For the text-containing cell, return its midpoint in (X, Y) coordinate format. 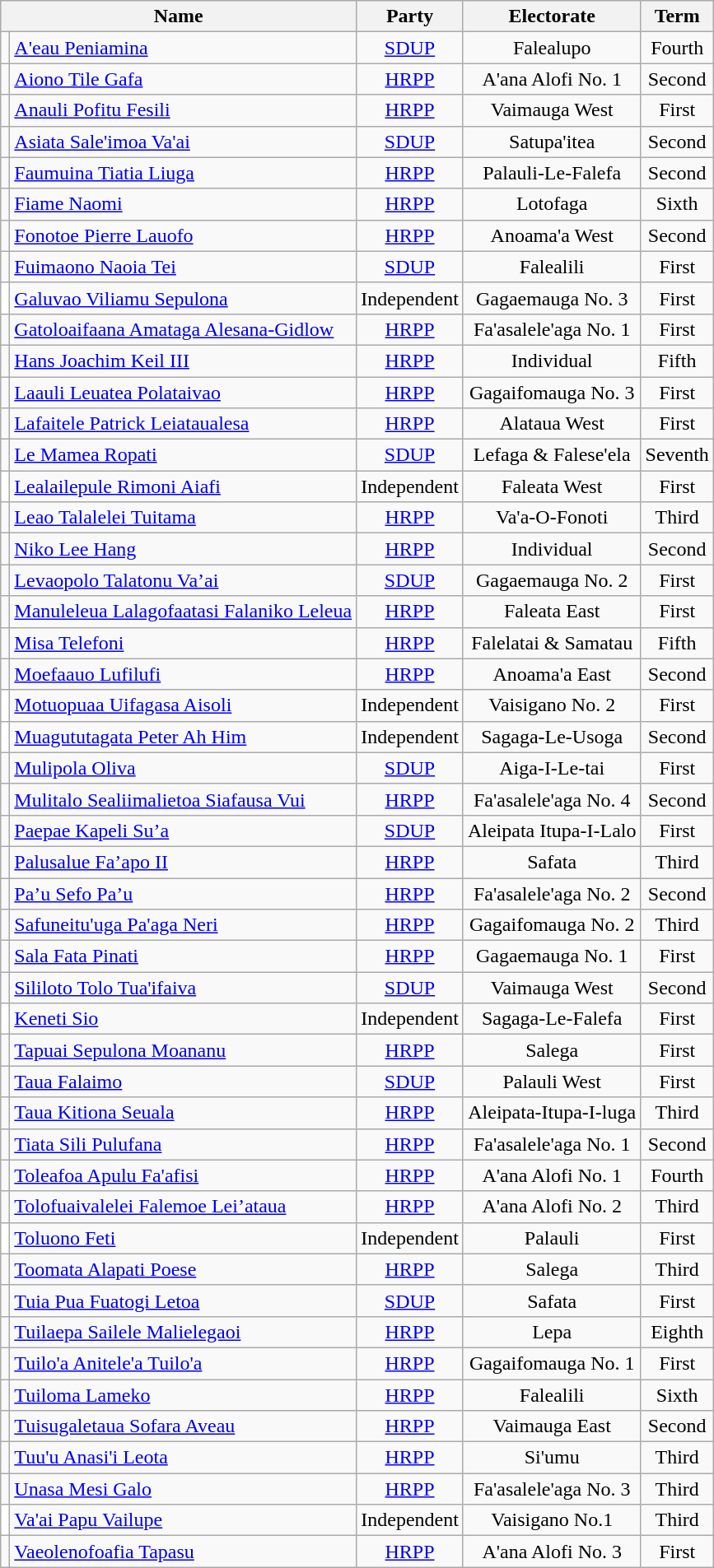
Mulipola Oliva (183, 768)
Seventh (677, 455)
Levaopolo Talatonu Va’ai (183, 580)
Name (179, 16)
Aiga-I-Le-tai (552, 768)
Taua Falaimo (183, 1082)
Fonotoe Pierre Lauofo (183, 235)
A'eau Peniamina (183, 48)
Mulitalo Sealiimalietoa Siafausa Vui (183, 799)
Si'umu (552, 1458)
Falelatai & Samatau (552, 643)
Vaisigano No. 2 (552, 705)
Anoama'a East (552, 674)
Leao Talalelei Tuitama (183, 518)
Anauli Pofitu Fesili (183, 110)
Tuiloma Lameko (183, 1395)
Pa’u Sefo Pa’u (183, 893)
Fa'asalele'aga No. 4 (552, 799)
Fiame Naomi (183, 204)
Paepae Kapeli Su’a (183, 831)
Misa Telefoni (183, 643)
Gatoloaifaana Amataga Alesana-Gidlow (183, 329)
Palauli-Le-Falefa (552, 173)
Toluono Feti (183, 1238)
Toomata Alapati Poese (183, 1269)
Falealupo (552, 48)
Aiono Tile Gafa (183, 79)
Sala Fata Pinati (183, 956)
Sagaga-Le-Usoga (552, 737)
Motuopuaa Uifagasa Aisoli (183, 705)
Gagaifomauga No. 1 (552, 1363)
Safuneitu'uga Pa'aga Neri (183, 925)
Faleata West (552, 486)
Gagaemauga No. 2 (552, 580)
Fa'asalele'aga No. 2 (552, 893)
Lafaitele Patrick Leiataualesa (183, 424)
Tuilo'a Anitele'a Tuilo'a (183, 1363)
Faumuina Tiatia Liuga (183, 173)
Gagaemauga No. 1 (552, 956)
Galuvao Viliamu Sepulona (183, 298)
Aleipata-Itupa-I-luga (552, 1113)
Palusalue Fa’apo II (183, 862)
Fuimaono Naoia Tei (183, 267)
Electorate (552, 16)
Tiata Sili Pulufana (183, 1144)
Toleafoa Apulu Fa'afisi (183, 1175)
Tuu'u Anasi'i Leota (183, 1458)
Sagaga-Le-Falefa (552, 1019)
Manuleleua Lalagofaatasi Falaniko Leleua (183, 612)
Aleipata Itupa-I-Lalo (552, 831)
Tapuai Sepulona Moananu (183, 1050)
Fa'asalele'aga No. 3 (552, 1489)
Lepa (552, 1332)
Hans Joachim Keil III (183, 361)
Vaisigano No.1 (552, 1520)
A'ana Alofi No. 3 (552, 1552)
Vaimauga East (552, 1426)
Laauli Leuatea Polataivao (183, 393)
Taua Kitiona Seuala (183, 1113)
Niko Lee Hang (183, 549)
Lefaga & Falese'ela (552, 455)
Gagaemauga No. 3 (552, 298)
Palauli (552, 1238)
Vaeolenofoafia Tapasu (183, 1552)
Party (410, 16)
Muagututagata Peter Ah Him (183, 737)
Gagaifomauga No. 3 (552, 393)
Sililoto Tolo Tua'ifaiva (183, 988)
Tuia Pua Fuatogi Letoa (183, 1300)
Va'a-O-Fonoti (552, 518)
Palauli West (552, 1082)
Tuisugaletaua Sofara Aveau (183, 1426)
Va'ai Papu Vailupe (183, 1520)
Tolofuaivalelei Falemoe Lei’ataua (183, 1207)
Lealailepule Rimoni Aiafi (183, 486)
Satupa'itea (552, 142)
Faleata East (552, 612)
Asiata Sale'imoa Va'ai (183, 142)
Eighth (677, 1332)
Gagaifomauga No. 2 (552, 925)
Unasa Mesi Galo (183, 1489)
Keneti Sio (183, 1019)
Lotofaga (552, 204)
Term (677, 16)
Le Mamea Ropati (183, 455)
A'ana Alofi No. 2 (552, 1207)
Tuilaepa Sailele Malielegaoi (183, 1332)
Moefaauo Lufilufi (183, 674)
Anoama'a West (552, 235)
Alataua West (552, 424)
